Determine the (X, Y) coordinate at the center of the cell enclosing the given text.  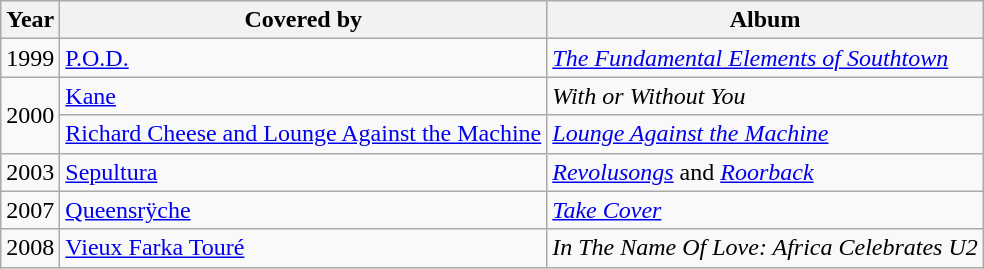
The Fundamental Elements of Southtown (766, 58)
2000 (30, 115)
In The Name Of Love: Africa Celebrates U2 (766, 248)
Covered by (304, 20)
Take Cover (766, 210)
P.O.D. (304, 58)
Queensrÿche (304, 210)
With or Without You (766, 96)
2007 (30, 210)
Richard Cheese and Lounge Against the Machine (304, 134)
1999 (30, 58)
Revolusongs and Roorback (766, 172)
Year (30, 20)
Lounge Against the Machine (766, 134)
Sepultura (304, 172)
2008 (30, 248)
Vieux Farka Touré (304, 248)
2003 (30, 172)
Kane (304, 96)
Album (766, 20)
